Find where the given text appears and provide that cell's center as [x, y] coordinate. 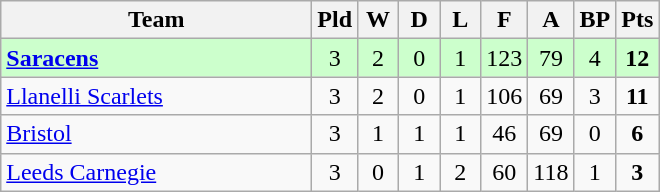
A [551, 20]
12 [638, 58]
Bristol [156, 134]
D [420, 20]
Llanelli Scarlets [156, 96]
79 [551, 58]
BP [595, 20]
123 [504, 58]
4 [595, 58]
60 [504, 172]
Pts [638, 20]
Leeds Carnegie [156, 172]
Team [156, 20]
F [504, 20]
W [378, 20]
106 [504, 96]
11 [638, 96]
118 [551, 172]
Pld [335, 20]
6 [638, 134]
Saracens [156, 58]
46 [504, 134]
L [460, 20]
